Pinpoint the cell where the given text exists, returning its (X, Y) midpoint coordinate. 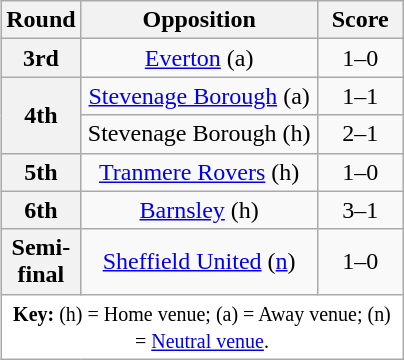
Barnsley (h) (199, 210)
Stevenage Borough (h) (199, 134)
Opposition (199, 20)
Stevenage Borough (a) (199, 96)
2–1 (360, 134)
3–1 (360, 210)
4th (41, 115)
Tranmere Rovers (h) (199, 172)
Sheffield United (n) (199, 262)
Round (41, 20)
6th (41, 210)
Score (360, 20)
5th (41, 172)
1–1 (360, 96)
Key: (h) = Home venue; (a) = Away venue; (n) = Neutral venue. (202, 326)
Semi-final (41, 262)
3rd (41, 58)
Everton (a) (199, 58)
